Locate the cell with the specified text and output its [x, y] center coordinate. 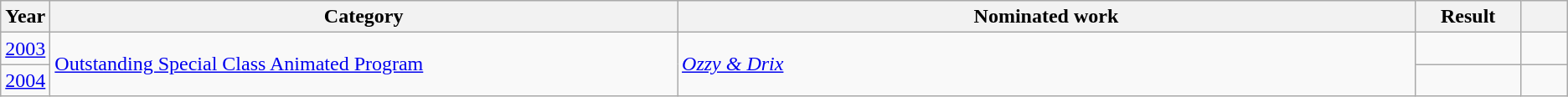
2004 [25, 80]
2003 [25, 48]
Result [1467, 17]
Year [25, 17]
Category [364, 17]
Nominated work [1047, 17]
Outstanding Special Class Animated Program [364, 64]
Ozzy & Drix [1047, 64]
